For the text-containing cell, return its midpoint in [x, y] coordinate format. 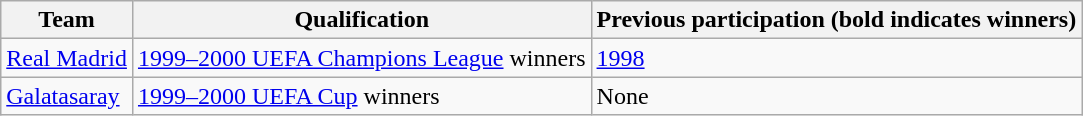
1999–2000 UEFA Champions League winners [362, 58]
Real Madrid [67, 58]
None [836, 96]
Previous participation (bold indicates winners) [836, 20]
1998 [836, 58]
Galatasaray [67, 96]
Qualification [362, 20]
Team [67, 20]
1999–2000 UEFA Cup winners [362, 96]
